Return (x, y) of the center of cell containing provided text 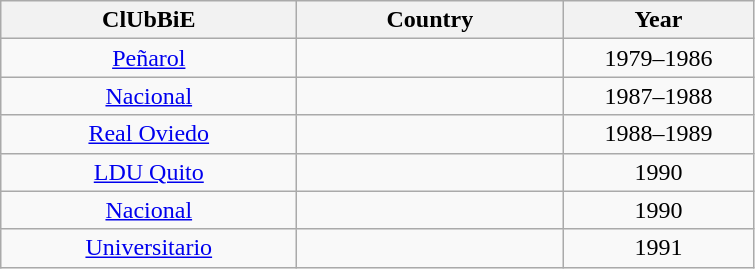
1991 (658, 248)
1987–1988 (658, 96)
1988–1989 (658, 134)
Universitario (149, 248)
Peñarol (149, 58)
ClUbBiE (149, 20)
LDU Quito (149, 172)
Year (658, 20)
Real Oviedo (149, 134)
1979–1986 (658, 58)
Country (430, 20)
